Determine the [X, Y] coordinate at the center of the cell enclosing the given text.  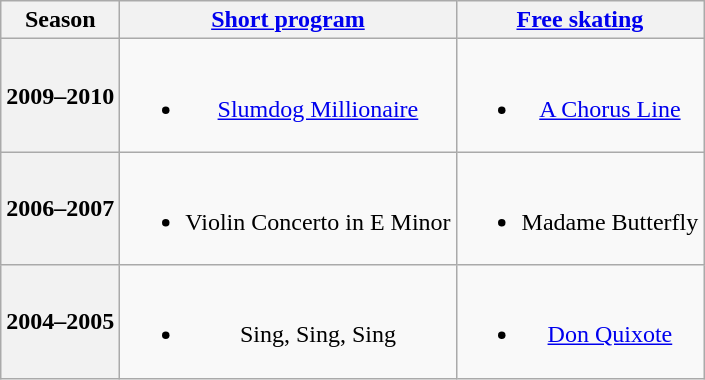
Violin Concerto in E Minor [288, 208]
2004–2005 [60, 322]
Sing, Sing, Sing [288, 322]
Free skating [580, 20]
Slumdog Millionaire [288, 96]
Short program [288, 20]
Madame Butterfly [580, 208]
Don Quixote [580, 322]
2009–2010 [60, 96]
A Chorus Line [580, 96]
2006–2007 [60, 208]
Season [60, 20]
